From the cell containing the given text, extract its center point as (X, Y) coordinate. 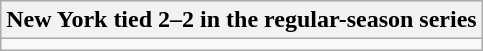
New York tied 2–2 in the regular-season series (242, 20)
